Find where the given text appears and provide that cell's center as (X, Y) coordinate. 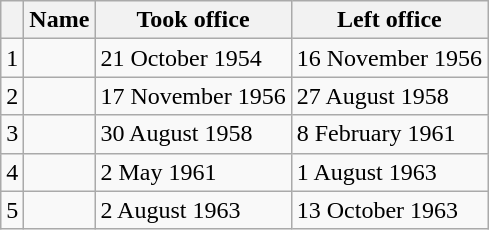
3 (12, 134)
1 August 1963 (389, 172)
Name (60, 20)
2 May 1961 (193, 172)
27 August 1958 (389, 96)
16 November 1956 (389, 58)
Left office (389, 20)
5 (12, 210)
21 October 1954 (193, 58)
4 (12, 172)
2 August 1963 (193, 210)
17 November 1956 (193, 96)
2 (12, 96)
1 (12, 58)
30 August 1958 (193, 134)
8 February 1961 (389, 134)
13 October 1963 (389, 210)
Took office (193, 20)
